Pinpoint the cell where the given text exists, returning its (x, y) midpoint coordinate. 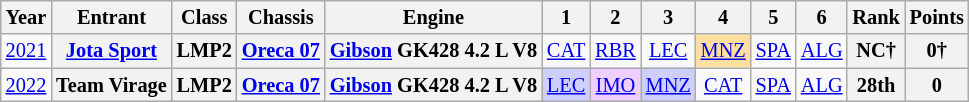
Chassis (281, 17)
NC† (876, 51)
0 (937, 85)
Points (937, 17)
4 (724, 17)
Engine (434, 17)
Jota Sport (111, 51)
IMO (615, 85)
2021 (26, 51)
Team Virage (111, 85)
2022 (26, 85)
2 (615, 17)
Year (26, 17)
28th (876, 85)
Class (204, 17)
3 (668, 17)
0† (937, 51)
6 (822, 17)
Rank (876, 17)
Entrant (111, 17)
1 (566, 17)
5 (774, 17)
RBR (615, 51)
